Detect which cell encompasses the target text, then output its [x, y] center coordinate. 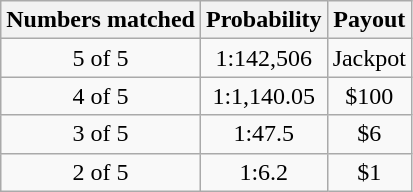
Numbers matched [101, 20]
2 of 5 [101, 172]
Probability [264, 20]
1:47.5 [264, 134]
Jackpot [369, 58]
$6 [369, 134]
5 of 5 [101, 58]
$100 [369, 96]
1:1,140.05 [264, 96]
3 of 5 [101, 134]
1:142,506 [264, 58]
Payout [369, 20]
4 of 5 [101, 96]
$1 [369, 172]
1:6.2 [264, 172]
